Search for the cell housing the specified text and yield its [X, Y] center coordinate. 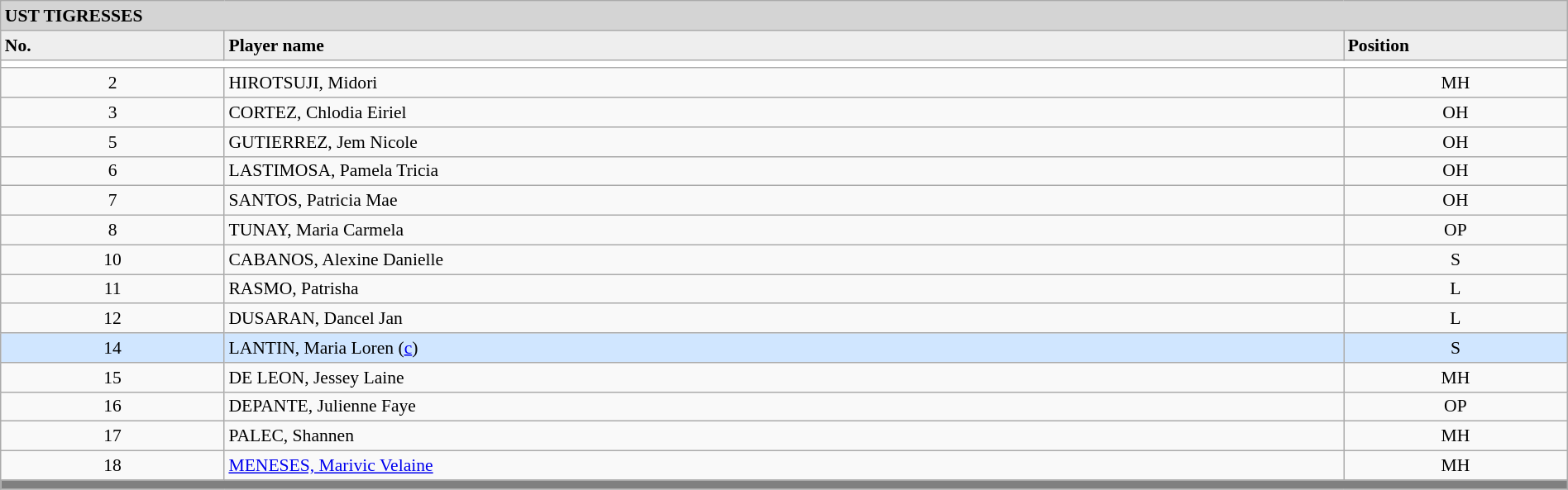
CORTEZ, Chlodia Eiriel [784, 112]
18 [112, 466]
MENESES, Marivic Velaine [784, 466]
Player name [784, 45]
CABANOS, Alexine Danielle [784, 259]
10 [112, 259]
GUTIERREZ, Jem Nicole [784, 142]
7 [112, 201]
No. [112, 45]
DUSARAN, Dancel Jan [784, 319]
LANTIN, Maria Loren (c) [784, 348]
PALEC, Shannen [784, 436]
2 [112, 83]
UST TIGRESSES [784, 16]
12 [112, 319]
LASTIMOSA, Pamela Tricia [784, 171]
15 [112, 378]
5 [112, 142]
DEPANTE, Julienne Faye [784, 407]
6 [112, 171]
16 [112, 407]
RASMO, Patrisha [784, 289]
DE LEON, Jessey Laine [784, 378]
SANTOS, Patricia Mae [784, 201]
8 [112, 231]
17 [112, 436]
3 [112, 112]
Position [1456, 45]
14 [112, 348]
HIROTSUJI, Midori [784, 83]
11 [112, 289]
TUNAY, Maria Carmela [784, 231]
